Locate the cell with the specified text and output its [X, Y] center coordinate. 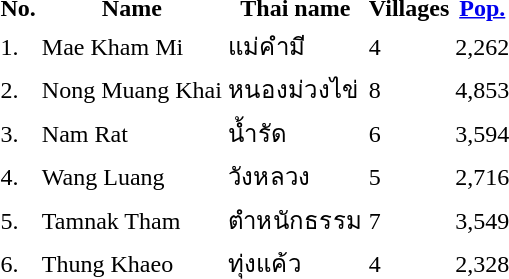
Mae Kham Mi [132, 46]
Nam Rat [132, 133]
น้ำรัด [295, 133]
7 [408, 220]
วังหลวง [295, 176]
หนองม่วงไข่ [295, 90]
Wang Luang [132, 176]
แม่คำมี [295, 46]
Nong Muang Khai [132, 90]
4 [408, 46]
Tamnak Tham [132, 220]
ตำหนักธรรม [295, 220]
5 [408, 176]
6 [408, 133]
8 [408, 90]
